Determine the (x, y) coordinate at the center of the cell enclosing the given text.  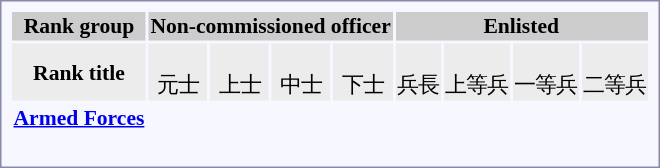
上士 (240, 72)
中士 (302, 72)
Enlisted (521, 26)
Non-commissioned officer (270, 26)
上等兵 (476, 72)
Armed Forces (79, 118)
元士 (178, 72)
下士 (364, 72)
Rank group (79, 26)
二等兵 (614, 72)
兵長 (418, 72)
Rank title (79, 72)
一等兵 (545, 72)
